Search for the cell housing the specified text and yield its [X, Y] center coordinate. 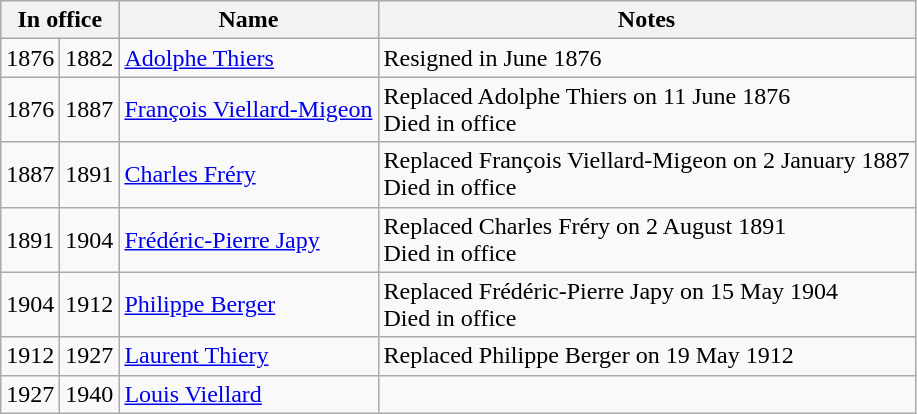
Replaced Charles Fréry on 2 August 1891Died in office [646, 240]
Replaced Philippe Berger on 19 May 1912 [646, 356]
Replaced François Viellard-Migeon on 2 January 1887Died in office [646, 174]
In office [60, 20]
1882 [90, 58]
Resigned in June 1876 [646, 58]
Adolphe Thiers [248, 58]
Notes [646, 20]
Replaced Frédéric-Pierre Japy on 15 May 1904Died in office [646, 304]
Laurent Thiery [248, 356]
Name [248, 20]
Louis Viellard [248, 394]
Frédéric-Pierre Japy [248, 240]
Charles Fréry [248, 174]
François Viellard-Migeon [248, 110]
Replaced Adolphe Thiers on 11 June 1876Died in office [646, 110]
Philippe Berger [248, 304]
1940 [90, 394]
